Determine the [X, Y] coordinate at the center of the cell enclosing the given text.  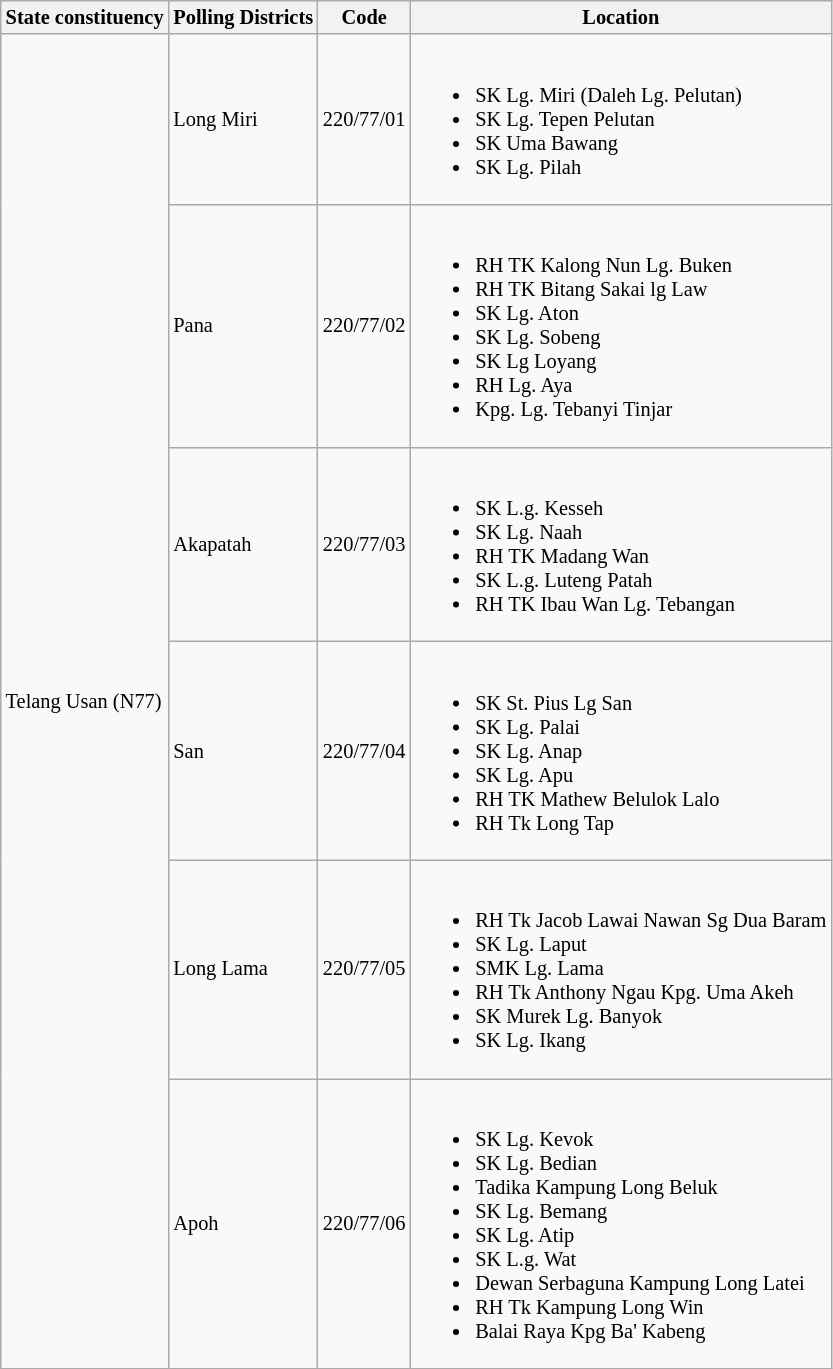
SK L.g. KessehSK Lg. NaahRH TK Madang WanSK L.g. Luteng PatahRH TK Ibau Wan Lg. Tebangan [620, 544]
220/77/01 [364, 119]
San [243, 750]
Telang Usan (N77) [85, 702]
220/77/03 [364, 544]
220/77/02 [364, 325]
RH TK Kalong Nun Lg. BukenRH TK Bitang Sakai lg LawSK Lg. AtonSK Lg. SobengSK Lg LoyangRH Lg. AyaKpg. Lg. Tebanyi Tinjar [620, 325]
SK St. Pius Lg SanSK Lg. PalaiSK Lg. AnapSK Lg. ApuRH TK Mathew Belulok LaloRH Tk Long Tap [620, 750]
RH Tk Jacob Lawai Nawan Sg Dua BaramSK Lg. LaputSMK Lg. LamaRH Tk Anthony Ngau Kpg. Uma AkehSK Murek Lg. BanyokSK Lg. Ikang [620, 969]
Long Miri [243, 119]
Location [620, 17]
Code [364, 17]
220/77/05 [364, 969]
State constituency [85, 17]
Apoh [243, 1223]
Long Lama [243, 969]
Akapatah [243, 544]
SK Lg. Miri (Daleh Lg. Pelutan)SK Lg. Tepen PelutanSK Uma BawangSK Lg. Pilah [620, 119]
220/77/04 [364, 750]
220/77/06 [364, 1223]
Polling Districts [243, 17]
Pana [243, 325]
